Identify which cell holds the provided text, then report its [x, y] central coordinate. 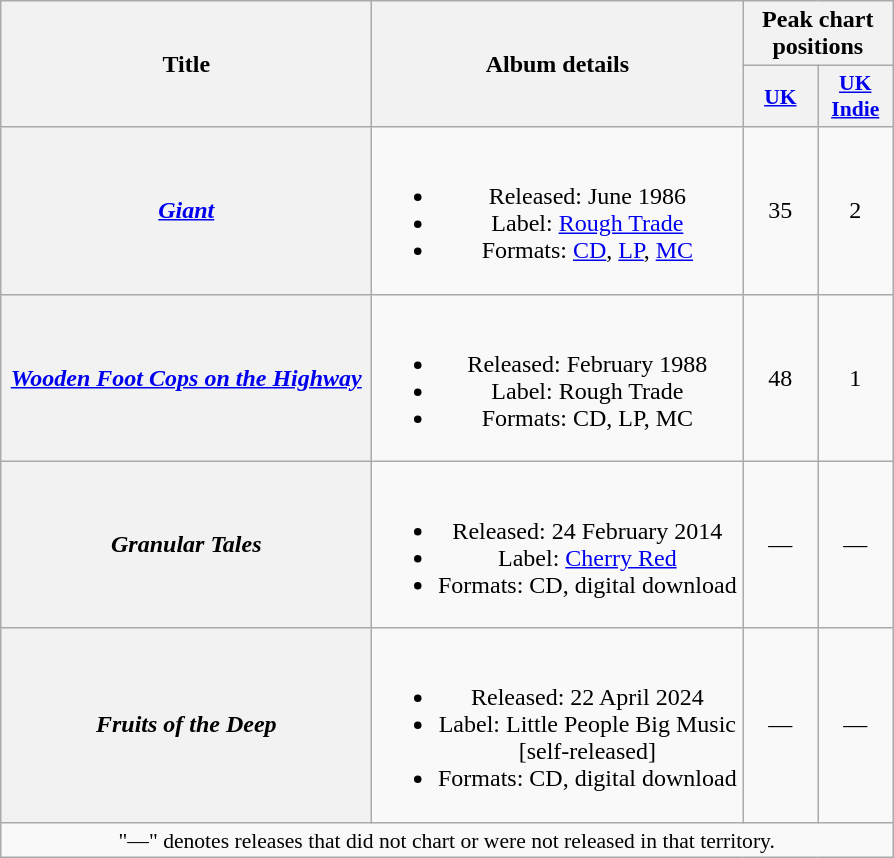
Granular Tales [186, 544]
Fruits of the Deep [186, 725]
Released: 22 April 2024Label: Little People Big Music [self-released]Formats: CD, digital download [558, 725]
Wooden Foot Cops on the Highway [186, 378]
UK [780, 96]
Title [186, 64]
Peak chart positions [818, 34]
2 [856, 210]
Released: 24 February 2014Label: Cherry RedFormats: CD, digital download [558, 544]
Released: February 1988Label: Rough TradeFormats: CD, LP, MC [558, 378]
Released: June 1986Label: Rough TradeFormats: CD, LP, MC [558, 210]
"—" denotes releases that did not chart or were not released in that territory. [447, 840]
Giant [186, 210]
Album details [558, 64]
35 [780, 210]
48 [780, 378]
UKIndie [856, 96]
1 [856, 378]
